Find where the given text appears and provide that cell's center as (x, y) coordinate. 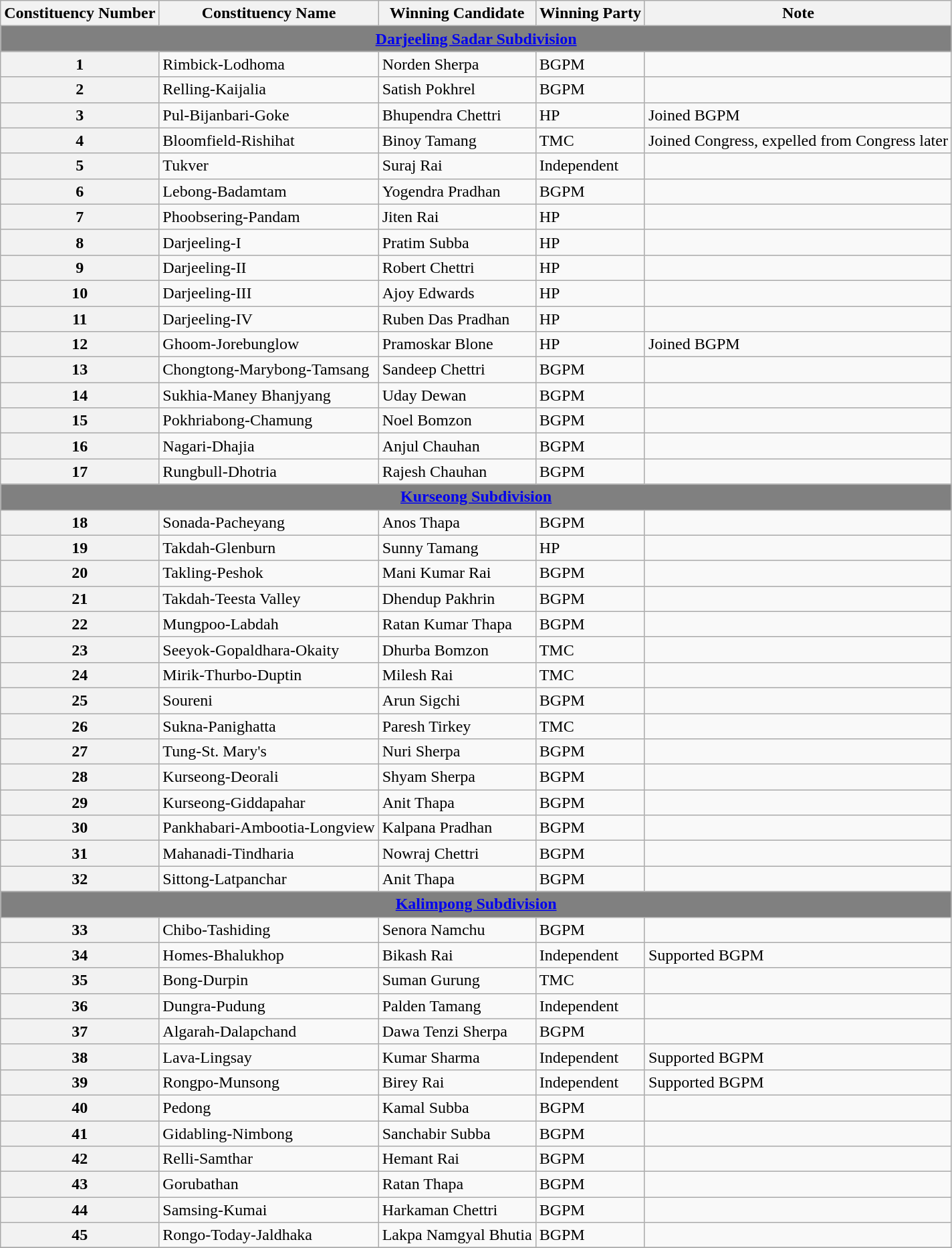
Sandeep Chettri (457, 370)
11 (80, 319)
Harkaman Chettri (457, 1210)
Senora Namchu (457, 930)
Homes-Bhalukhop (269, 955)
Sonada-Pacheyang (269, 522)
3 (80, 115)
Binoy Tamang (457, 140)
32 (80, 879)
13 (80, 370)
7 (80, 217)
Satish Pokhrel (457, 90)
Mahanadi-Tindharia (269, 853)
Seeyok-Gopaldhara-Okaity (269, 649)
35 (80, 980)
Nuri Sherpa (457, 752)
45 (80, 1235)
Pedong (269, 1108)
Ratan Thapa (457, 1184)
33 (80, 930)
Mirik-Thurbo-Duptin (269, 675)
34 (80, 955)
Mani Kumar Rai (457, 573)
Noel Bomzon (457, 421)
21 (80, 599)
17 (80, 472)
29 (80, 803)
Phoobsering-Pandam (269, 217)
Bong-Durpin (269, 980)
Norden Sherpa (457, 64)
Takdah-Teesta Valley (269, 599)
Uday Dewan (457, 395)
Note (798, 13)
Kumar Sharma (457, 1057)
Dhurba Bomzon (457, 649)
Lebong-Badamtam (269, 191)
Constituency Name (269, 13)
Sukna-Panighatta (269, 726)
Sunny Tamang (457, 548)
Nowraj Chettri (457, 853)
Bikash Rai (457, 955)
37 (80, 1031)
Robert Chettri (457, 268)
Kurseong-Giddapahar (269, 803)
23 (80, 649)
Mungpoo-Labdah (269, 624)
Darjeeling-III (269, 293)
14 (80, 395)
44 (80, 1210)
Lava-Lingsay (269, 1057)
Sittong-Latpanchar (269, 879)
Suman Gurung (457, 980)
Darjeeling-I (269, 242)
6 (80, 191)
Darjeeling-IV (269, 319)
Rongpo-Munsong (269, 1082)
Anos Thapa (457, 522)
26 (80, 726)
36 (80, 1006)
Pratim Subba (457, 242)
Kurseong-Deorali (269, 777)
5 (80, 166)
27 (80, 752)
Pokhriabong-Chamung (269, 421)
Soureni (269, 700)
Pankhabari-Ambootia-Longview (269, 828)
Kamal Subba (457, 1108)
Yogendra Pradhan (457, 191)
Joined Congress, expelled from Congress later (798, 140)
1 (80, 64)
16 (80, 446)
Gidabling-Nimbong (269, 1134)
Ghoom-Jorebunglow (269, 344)
Bhupendra Chettri (457, 115)
Tukver (269, 166)
Rajesh Chauhan (457, 472)
38 (80, 1057)
Algarah-Dalapchand (269, 1031)
Ruben Das Pradhan (457, 319)
2 (80, 90)
Jiten Rai (457, 217)
Rimbick-Lodhoma (269, 64)
Shyam Sherpa (457, 777)
10 (80, 293)
Relling-Kaijalia (269, 90)
20 (80, 573)
43 (80, 1184)
Suraj Rai (457, 166)
4 (80, 140)
Sanchabir Subba (457, 1134)
Winning Party (590, 13)
Gorubathan (269, 1184)
Bloomfield-Rishihat (269, 140)
25 (80, 700)
Rungbull-Dhotria (269, 472)
Kalpana Pradhan (457, 828)
22 (80, 624)
Sukhia-Maney Bhanjyang (269, 395)
Dawa Tenzi Sherpa (457, 1031)
8 (80, 242)
42 (80, 1159)
24 (80, 675)
Paresh Tirkey (457, 726)
Darjeeling Sadar Subdivision (476, 39)
Anjul Chauhan (457, 446)
19 (80, 548)
Relli-Samthar (269, 1159)
Pul-Bijanbari-Goke (269, 115)
Rongo-Today-Jaldhaka (269, 1235)
Chibo-Tashiding (269, 930)
Milesh Rai (457, 675)
Hemant Rai (457, 1159)
Takling-Peshok (269, 573)
Darjeeling-II (269, 268)
9 (80, 268)
Nagari-Dhajia (269, 446)
Dhendup Pakhrin (457, 599)
Arun Sigchi (457, 700)
30 (80, 828)
Kalimpong Subdivision (476, 904)
Kurseong Subdivision (476, 497)
Ratan Kumar Thapa (457, 624)
Samsing-Kumai (269, 1210)
Constituency Number (80, 13)
Birey Rai (457, 1082)
Chongtong-Marybong-Tamsang (269, 370)
41 (80, 1134)
28 (80, 777)
Dungra-Pudung (269, 1006)
31 (80, 853)
Palden Tamang (457, 1006)
Winning Candidate (457, 13)
Tung-St. Mary's (269, 752)
18 (80, 522)
Pramoskar Blone (457, 344)
Takdah-Glenburn (269, 548)
15 (80, 421)
12 (80, 344)
40 (80, 1108)
Lakpa Namgyal Bhutia (457, 1235)
39 (80, 1082)
Ajoy Edwards (457, 293)
